Return the [x, y] coordinate for the center point of the cell that contains the specified text.  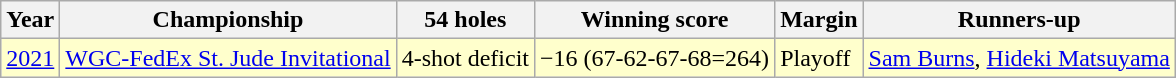
Sam Burns, Hideki Matsuyama [1019, 58]
2021 [30, 58]
Playoff [819, 58]
Runners-up [1019, 20]
54 holes [465, 20]
Year [30, 20]
WGC-FedEx St. Jude Invitational [228, 58]
Winning score [655, 20]
−16 (67-62-67-68=264) [655, 58]
Championship [228, 20]
4-shot deficit [465, 58]
Margin [819, 20]
